Provide the [X, Y] coordinate of the cell's center where the given text is located.  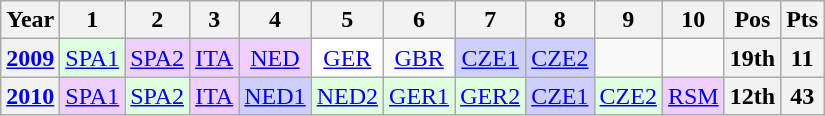
RSM [693, 96]
9 [628, 20]
Pos [752, 20]
3 [214, 20]
NED1 [275, 96]
8 [560, 20]
GER [347, 58]
4 [275, 20]
11 [802, 58]
NED [275, 58]
43 [802, 96]
2009 [30, 58]
7 [490, 20]
19th [752, 58]
GBR [420, 58]
6 [420, 20]
12th [752, 96]
2 [158, 20]
NED2 [347, 96]
Year [30, 20]
10 [693, 20]
Pts [802, 20]
1 [92, 20]
GER1 [420, 96]
5 [347, 20]
GER2 [490, 96]
2010 [30, 96]
